Extract the (x, y) coordinate from the center of the cell holding the provided text.  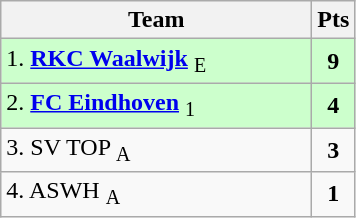
3. SV TOP A (156, 150)
2. FC Eindhoven 1 (156, 105)
4 (334, 105)
4. ASWH A (156, 194)
Pts (334, 20)
Team (156, 20)
1 (334, 194)
1. RKC Waalwijk E (156, 61)
3 (334, 150)
9 (334, 61)
